For the text-containing cell, return its midpoint in [x, y] coordinate format. 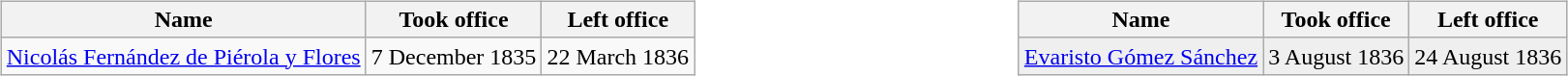
Evaristo Gómez Sánchez [1140, 56]
3 August 1836 [1337, 56]
Nicolás Fernández de Piérola y Flores [184, 56]
7 December 1835 [454, 56]
24 August 1836 [1488, 56]
22 March 1836 [618, 56]
